Search for the cell housing the specified text and yield its (X, Y) center coordinate. 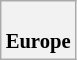
Europe (38, 29)
